Capture the cell that displays the provided text and extract its [X, Y] central coordinate. 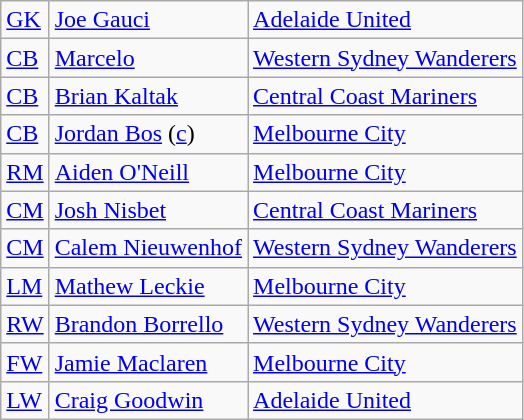
RM [25, 172]
GK [25, 20]
Aiden O'Neill [148, 172]
Brian Kaltak [148, 96]
Josh Nisbet [148, 210]
LM [25, 286]
Craig Goodwin [148, 400]
Jordan Bos (c) [148, 134]
Brandon Borrello [148, 324]
Jamie Maclaren [148, 362]
Mathew Leckie [148, 286]
Joe Gauci [148, 20]
LW [25, 400]
Marcelo [148, 58]
RW [25, 324]
FW [25, 362]
Calem Nieuwenhof [148, 248]
